Return the [x, y] coordinate for the center point of the cell that contains the specified text.  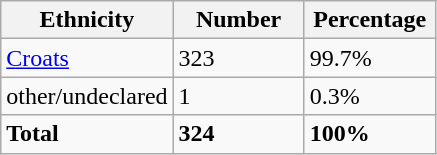
Number [238, 20]
324 [238, 134]
other/undeclared [87, 96]
Total [87, 134]
0.3% [370, 96]
99.7% [370, 58]
Ethnicity [87, 20]
Croats [87, 58]
1 [238, 96]
Percentage [370, 20]
323 [238, 58]
100% [370, 134]
